Determine the [x, y] coordinate at the center of the cell enclosing the given text.  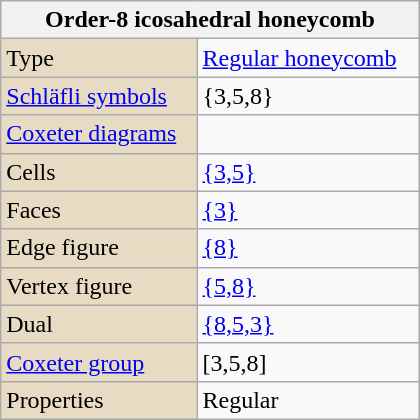
Order-8 icosahedral honeycomb [210, 20]
Schläfli symbols [99, 96]
Cells [99, 172]
Properties [99, 400]
Dual [99, 324]
Regular [308, 400]
Vertex figure [99, 286]
Type [99, 58]
{8} [308, 248]
[3,5,8] [308, 362]
Edge figure [99, 248]
Faces [99, 210]
Coxeter group [99, 362]
Regular honeycomb [308, 58]
{5,8} [308, 286]
{3,5,8} [308, 96]
{3} [308, 210]
Coxeter diagrams [99, 134]
{8,5,3} [308, 324]
{3,5} [308, 172]
